Search for the cell housing the specified text and yield its [X, Y] center coordinate. 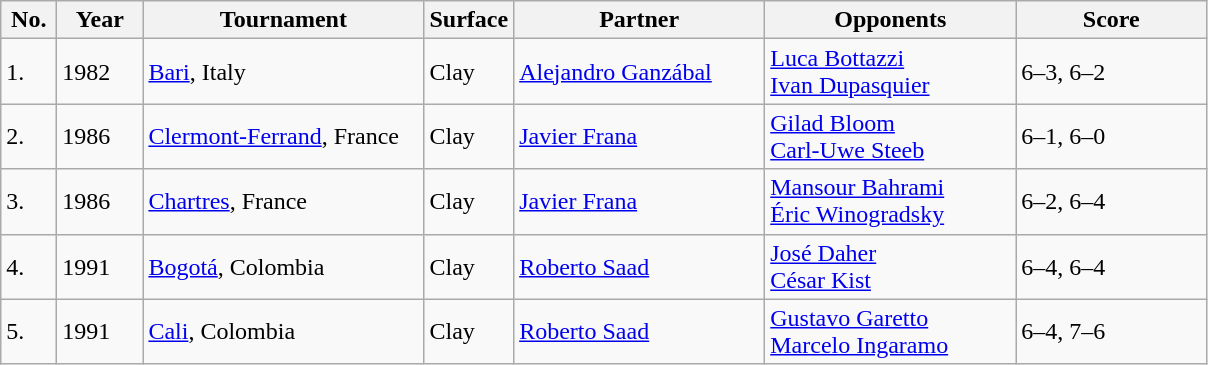
Surface [469, 20]
6–3, 6–2 [1112, 72]
5. [29, 332]
1982 [100, 72]
Mansour Bahrami Éric Winogradsky [890, 202]
4. [29, 266]
Opponents [890, 20]
6–2, 6–4 [1112, 202]
Bogotá, Colombia [284, 266]
1. [29, 72]
José Daher César Kist [890, 266]
Tournament [284, 20]
6–4, 7–6 [1112, 332]
Luca Bottazzi Ivan Dupasquier [890, 72]
6–1, 6–0 [1112, 136]
Gilad Bloom Carl-Uwe Steeb [890, 136]
Cali, Colombia [284, 332]
2. [29, 136]
3. [29, 202]
Bari, Italy [284, 72]
Clermont-Ferrand, France [284, 136]
No. [29, 20]
Gustavo Garetto Marcelo Ingaramo [890, 332]
Year [100, 20]
Chartres, France [284, 202]
Alejandro Ganzábal [640, 72]
6–4, 6–4 [1112, 266]
Partner [640, 20]
Score [1112, 20]
